Search for the cell housing the specified text and yield its (x, y) center coordinate. 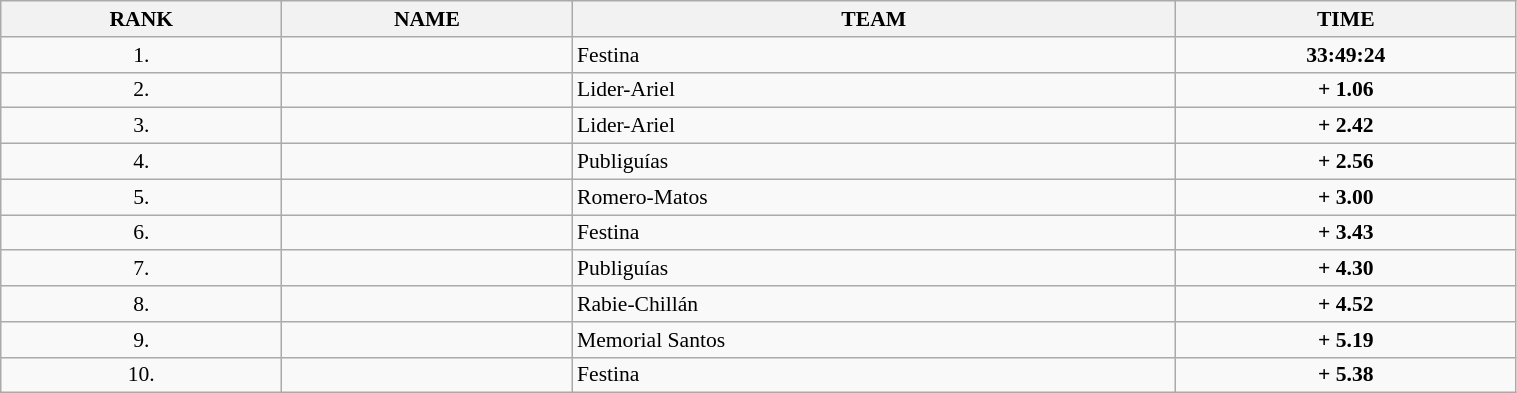
3. (142, 126)
10. (142, 375)
+ 4.52 (1346, 304)
+ 5.19 (1346, 340)
TIME (1346, 19)
6. (142, 233)
4. (142, 162)
Rabie-Chillán (874, 304)
NAME (427, 19)
+ 3.00 (1346, 197)
TEAM (874, 19)
+ 5.38 (1346, 375)
Romero-Matos (874, 197)
+ 1.06 (1346, 90)
8. (142, 304)
+ 4.30 (1346, 269)
Memorial Santos (874, 340)
2. (142, 90)
5. (142, 197)
33:49:24 (1346, 55)
+ 2.56 (1346, 162)
+ 3.43 (1346, 233)
7. (142, 269)
1. (142, 55)
+ 2.42 (1346, 126)
9. (142, 340)
RANK (142, 19)
